Identify which cell holds the provided text, then report its [x, y] central coordinate. 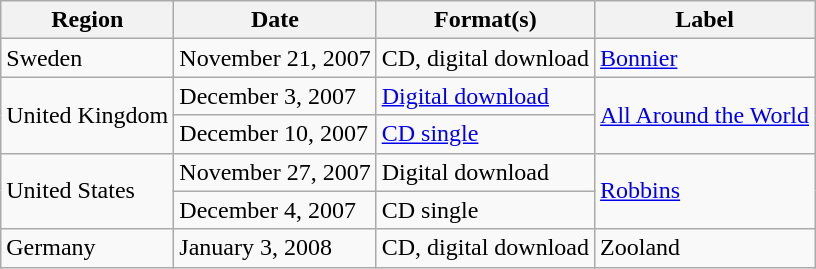
Date [275, 20]
January 3, 2008 [275, 248]
Germany [88, 248]
December 4, 2007 [275, 210]
December 3, 2007 [275, 96]
Format(s) [485, 20]
Label [705, 20]
Zooland [705, 248]
Robbins [705, 191]
November 21, 2007 [275, 58]
November 27, 2007 [275, 172]
Bonnier [705, 58]
All Around the World [705, 115]
December 10, 2007 [275, 134]
United Kingdom [88, 115]
Region [88, 20]
Sweden [88, 58]
United States [88, 191]
